From the cell containing the given text, extract its center point as (X, Y) coordinate. 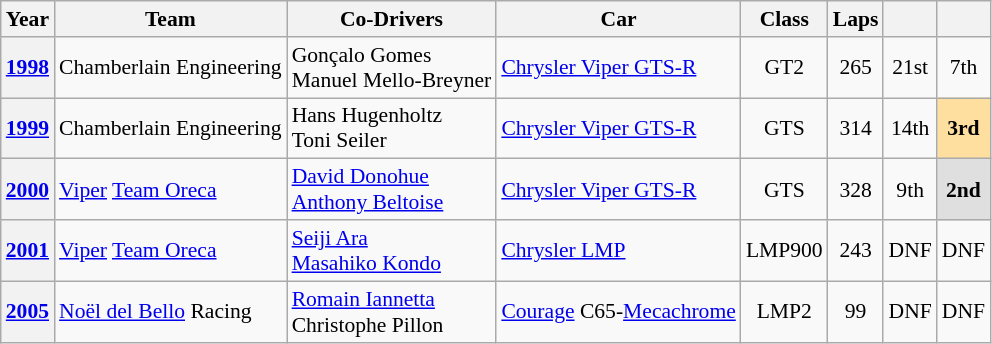
243 (856, 250)
3rd (964, 128)
Car (618, 19)
Seiji Ara Masahiko Kondo (392, 250)
LMP2 (784, 312)
Chrysler LMP (618, 250)
314 (856, 128)
99 (856, 312)
328 (856, 190)
Year (28, 19)
Noël del Bello Racing (170, 312)
2001 (28, 250)
265 (856, 68)
Romain Iannetta Christophe Pillon (392, 312)
1998 (28, 68)
7th (964, 68)
GT2 (784, 68)
Hans Hugenholtz Toni Seiler (392, 128)
1999 (28, 128)
Gonçalo Gomes Manuel Mello-Breyner (392, 68)
Courage C65-Mecachrome (618, 312)
Co-Drivers (392, 19)
2000 (28, 190)
Laps (856, 19)
14th (910, 128)
2nd (964, 190)
Team (170, 19)
9th (910, 190)
21st (910, 68)
LMP900 (784, 250)
Class (784, 19)
2005 (28, 312)
David Donohue Anthony Beltoise (392, 190)
